Return the [x, y] coordinate for the center point of the cell that contains the specified text.  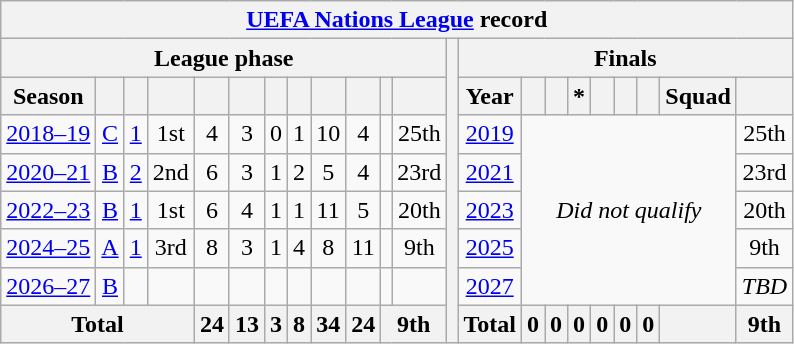
10 [328, 134]
Did not qualify [628, 210]
2027 [490, 286]
2nd [170, 172]
Year [490, 96]
TBD [764, 286]
2025 [490, 248]
UEFA Nations League record [397, 20]
2018–19 [48, 134]
2020–21 [48, 172]
34 [328, 324]
Season [48, 96]
2021 [490, 172]
2023 [490, 210]
Squad [698, 96]
A [110, 248]
3rd [170, 248]
League phase [224, 58]
2019 [490, 134]
2022–23 [48, 210]
* [580, 96]
2026–27 [48, 286]
C [110, 134]
13 [246, 324]
2024–25 [48, 248]
Finals [626, 58]
